Provide the [X, Y] coordinate of the cell's center where the given text is located.  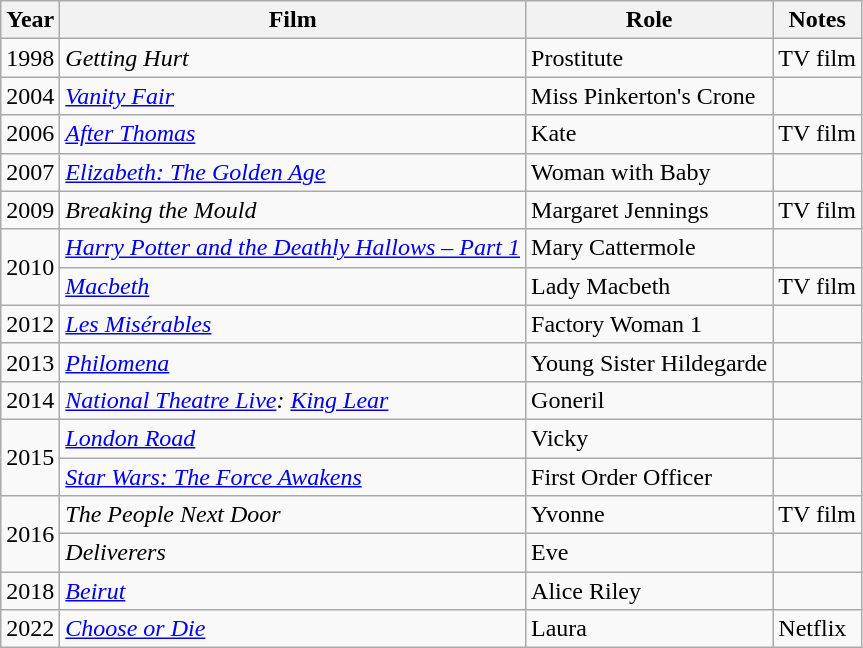
Deliverers [293, 553]
First Order Officer [650, 477]
Getting Hurt [293, 58]
Lady Macbeth [650, 286]
2016 [30, 534]
Margaret Jennings [650, 210]
Laura [650, 629]
2010 [30, 267]
London Road [293, 438]
2007 [30, 172]
Alice Riley [650, 591]
Eve [650, 553]
Factory Woman 1 [650, 324]
Year [30, 20]
2014 [30, 400]
Yvonne [650, 515]
2013 [30, 362]
Choose or Die [293, 629]
Macbeth [293, 286]
Role [650, 20]
Mary Cattermole [650, 248]
After Thomas [293, 134]
Woman with Baby [650, 172]
Netflix [818, 629]
National Theatre Live: King Lear [293, 400]
Prostitute [650, 58]
Film [293, 20]
2004 [30, 96]
2009 [30, 210]
1998 [30, 58]
Breaking the Mould [293, 210]
Kate [650, 134]
Young Sister Hildegarde [650, 362]
Miss Pinkerton's Crone [650, 96]
Les Misérables [293, 324]
Goneril [650, 400]
2012 [30, 324]
Vanity Fair [293, 96]
2006 [30, 134]
2018 [30, 591]
The People Next Door [293, 515]
Elizabeth: The Golden Age [293, 172]
Notes [818, 20]
2022 [30, 629]
Vicky [650, 438]
Star Wars: The Force Awakens [293, 477]
Beirut [293, 591]
Philomena [293, 362]
Harry Potter and the Deathly Hallows – Part 1 [293, 248]
2015 [30, 457]
